Locate the cell with the specified text and output its [X, Y] center coordinate. 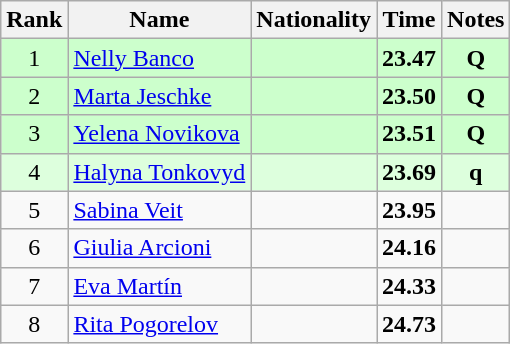
Notes [476, 20]
5 [34, 210]
Sabina Veit [160, 210]
q [476, 172]
2 [34, 96]
Time [410, 20]
Nationality [314, 20]
Giulia Arcioni [160, 248]
1 [34, 58]
4 [34, 172]
Rita Pogorelov [160, 324]
23.50 [410, 96]
23.51 [410, 134]
23.69 [410, 172]
7 [34, 286]
23.47 [410, 58]
24.73 [410, 324]
Rank [34, 20]
6 [34, 248]
24.33 [410, 286]
Eva Martín [160, 286]
23.95 [410, 210]
24.16 [410, 248]
8 [34, 324]
Marta Jeschke [160, 96]
Nelly Banco [160, 58]
Name [160, 20]
3 [34, 134]
Halyna Tonkovyd [160, 172]
Yelena Novikova [160, 134]
